Locate the cell with the specified text and output its (X, Y) center coordinate. 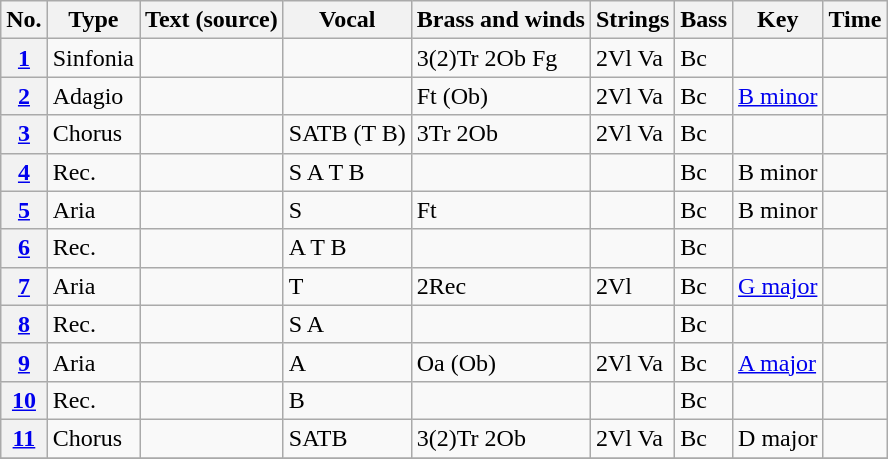
A (347, 362)
G major (778, 286)
6 (24, 248)
Bass (704, 20)
Ft (500, 210)
8 (24, 324)
A T B (347, 248)
11 (24, 438)
2 (24, 96)
No. (24, 20)
Key (778, 20)
Vocal (347, 20)
Sinfonia (93, 58)
2Vl (632, 286)
4 (24, 172)
S A (347, 324)
7 (24, 286)
SATB (T B) (347, 134)
A major (778, 362)
Time (855, 20)
Brass and winds (500, 20)
D major (778, 438)
3 (24, 134)
S (347, 210)
Strings (632, 20)
S A T B (347, 172)
1 (24, 58)
9 (24, 362)
Type (93, 20)
Text (source) (212, 20)
Ft (Ob) (500, 96)
Oa (Ob) (500, 362)
3(2)Tr 2Ob Fg (500, 58)
T (347, 286)
10 (24, 400)
B (347, 400)
2Rec (500, 286)
5 (24, 210)
3Tr 2Ob (500, 134)
SATB (347, 438)
3(2)Tr 2Ob (500, 438)
Adagio (93, 96)
